Pinpoint the cell where the given text exists, returning its (x, y) midpoint coordinate. 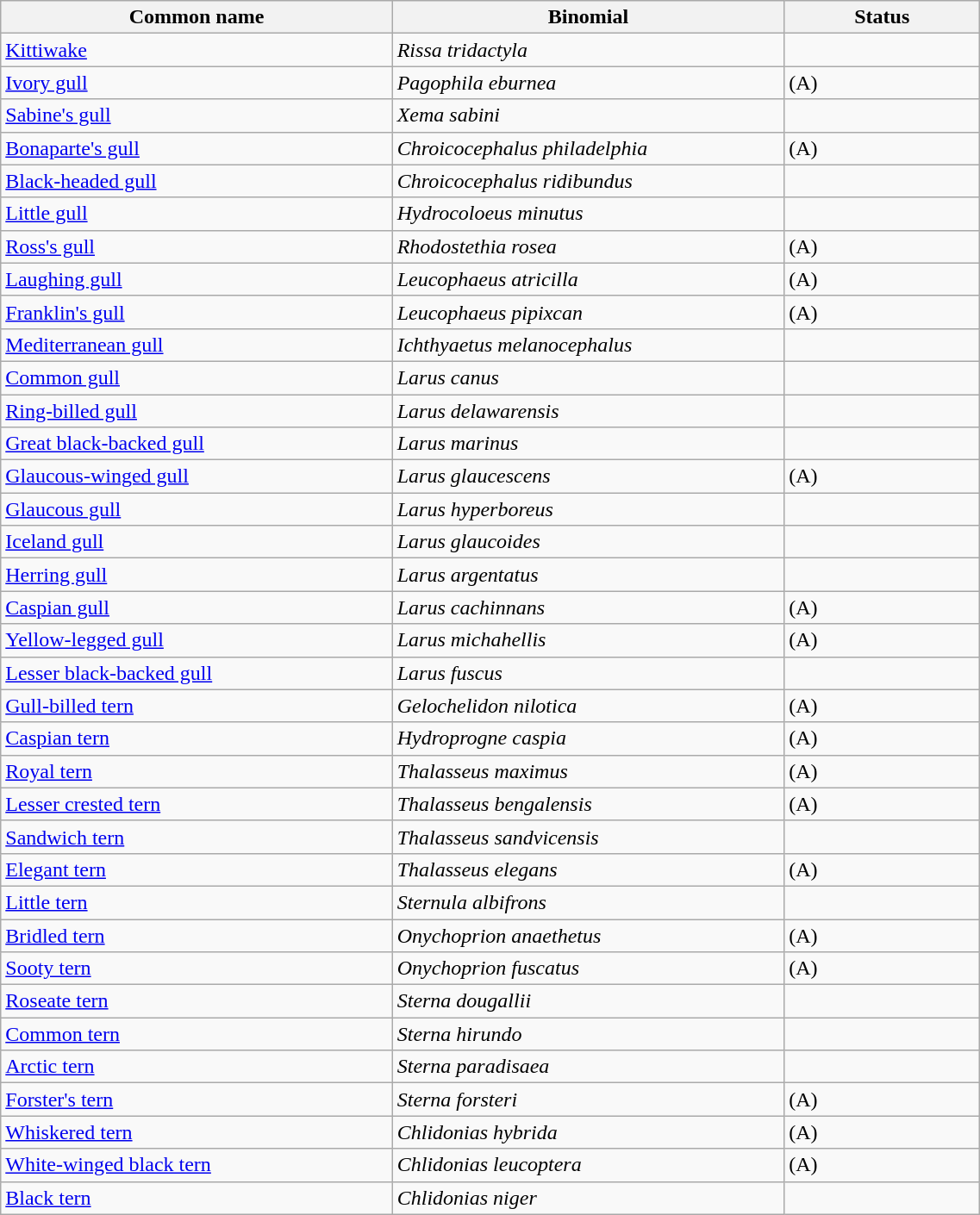
Larus cachinnans (588, 607)
Larus canus (588, 377)
Chroicocephalus ridibundus (588, 181)
Common gull (197, 377)
Status (883, 17)
Common tern (197, 1034)
Glaucous gull (197, 509)
Lesser black-backed gull (197, 673)
Rhodostethia rosea (588, 246)
Gelochelidon nilotica (588, 706)
Larus hyperboreus (588, 509)
Xema sabini (588, 115)
Sterna hirundo (588, 1034)
Caspian tern (197, 738)
White-winged black tern (197, 1165)
Onychoprion anaethetus (588, 935)
Sterna dougallii (588, 1001)
Ring-billed gull (197, 411)
Larus fuscus (588, 673)
Larus marinus (588, 444)
Whiskered tern (197, 1132)
Chlidonias niger (588, 1198)
Hydroprogne caspia (588, 738)
Little tern (197, 902)
Chlidonias leucoptera (588, 1165)
Larus michahellis (588, 640)
Common name (197, 17)
Bridled tern (197, 935)
Larus delawarensis (588, 411)
Larus argentatus (588, 575)
Rissa tridactyla (588, 50)
Roseate tern (197, 1001)
Franklin's gull (197, 312)
Ivory gull (197, 83)
Leucophaeus atricilla (588, 279)
Sandwich tern (197, 837)
Sterna paradisaea (588, 1067)
Black tern (197, 1198)
Elegant tern (197, 869)
Thalasseus elegans (588, 869)
Black-headed gull (197, 181)
Bonaparte's gull (197, 148)
Sabine's gull (197, 115)
Sternula albifrons (588, 902)
Sooty tern (197, 969)
Arctic tern (197, 1067)
Royal tern (197, 771)
Kittiwake (197, 50)
Lesser crested tern (197, 804)
Binomial (588, 17)
Forster's tern (197, 1100)
Herring gull (197, 575)
Thalasseus bengalensis (588, 804)
Laughing gull (197, 279)
Great black-backed gull (197, 444)
Mediterranean gull (197, 345)
Caspian gull (197, 607)
Yellow-legged gull (197, 640)
Sterna forsteri (588, 1100)
Pagophila eburnea (588, 83)
Thalasseus sandvicensis (588, 837)
Thalasseus maximus (588, 771)
Chlidonias hybrida (588, 1132)
Larus glaucescens (588, 477)
Hydrocoloeus minutus (588, 214)
Iceland gull (197, 542)
Chroicocephalus philadelphia (588, 148)
Gull-billed tern (197, 706)
Glaucous-winged gull (197, 477)
Larus glaucoides (588, 542)
Leucophaeus pipixcan (588, 312)
Ross's gull (197, 246)
Ichthyaetus melanocephalus (588, 345)
Little gull (197, 214)
Onychoprion fuscatus (588, 969)
